Identify which cell holds the provided text, then report its (X, Y) central coordinate. 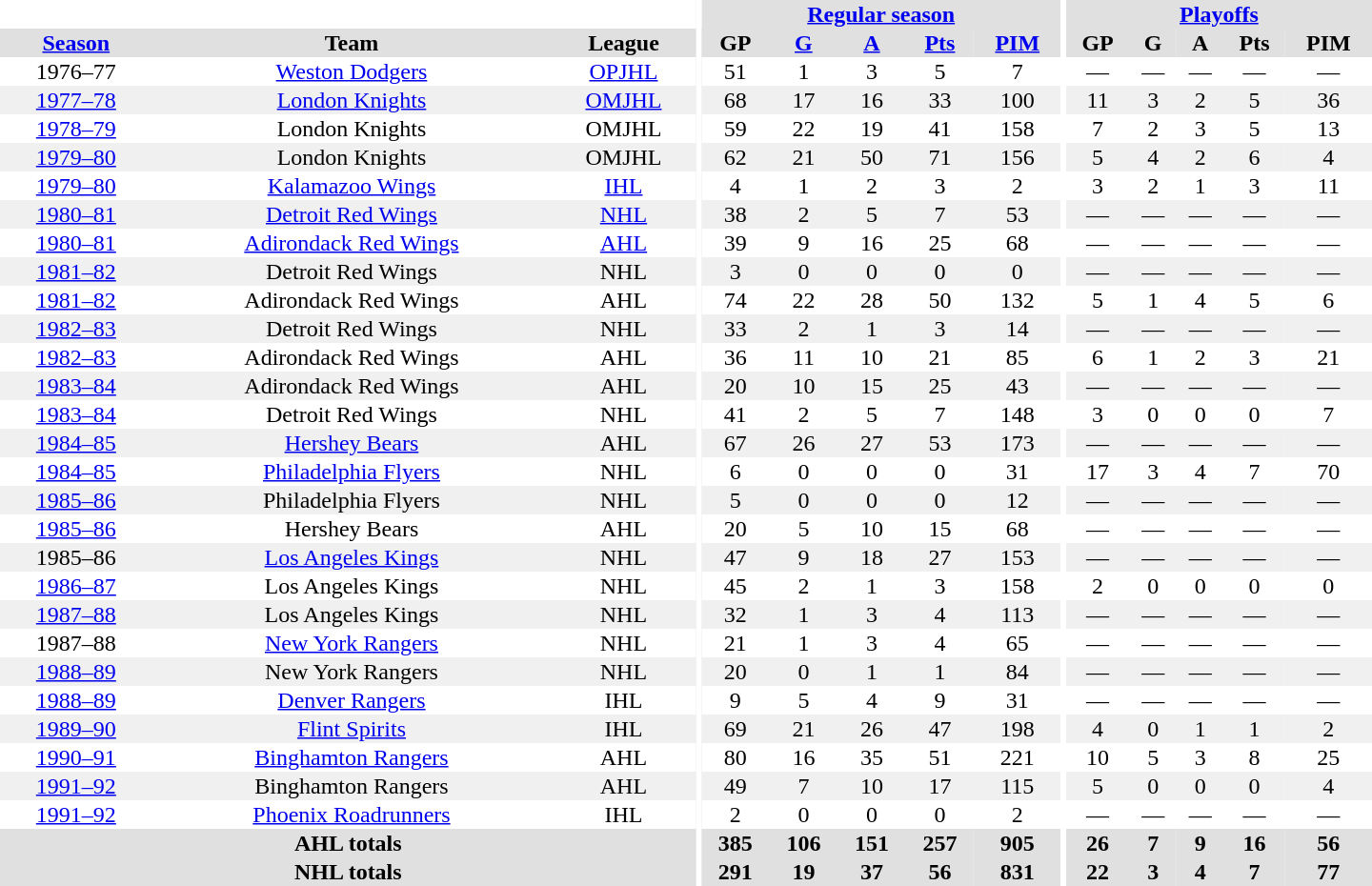
70 (1328, 472)
43 (1018, 386)
85 (1018, 357)
14 (1018, 329)
113 (1018, 614)
1989–90 (76, 729)
74 (736, 300)
173 (1018, 443)
NHL totals (349, 872)
37 (872, 872)
38 (736, 214)
28 (872, 300)
831 (1018, 872)
Kalamazoo Wings (353, 186)
905 (1018, 843)
221 (1018, 757)
65 (1018, 643)
198 (1018, 729)
1978–79 (76, 129)
49 (736, 786)
League (623, 43)
151 (872, 843)
35 (872, 757)
45 (736, 586)
Weston Dodgers (353, 71)
115 (1018, 786)
32 (736, 614)
132 (1018, 300)
148 (1018, 414)
80 (736, 757)
156 (1018, 157)
12 (1018, 500)
77 (1328, 872)
1976–77 (76, 71)
8 (1254, 757)
Regular season (880, 14)
AHL totals (349, 843)
1986–87 (76, 586)
OPJHL (623, 71)
100 (1018, 100)
Playoffs (1220, 14)
Season (76, 43)
39 (736, 243)
Team (353, 43)
153 (1018, 557)
385 (736, 843)
1977–78 (76, 100)
291 (736, 872)
Phoenix Roadrunners (353, 815)
59 (736, 129)
67 (736, 443)
1990–91 (76, 757)
62 (736, 157)
84 (1018, 672)
Denver Rangers (353, 700)
257 (940, 843)
106 (804, 843)
Flint Spirits (353, 729)
18 (872, 557)
69 (736, 729)
71 (940, 157)
13 (1328, 129)
